Find where the given text appears and provide that cell's center as (X, Y) coordinate. 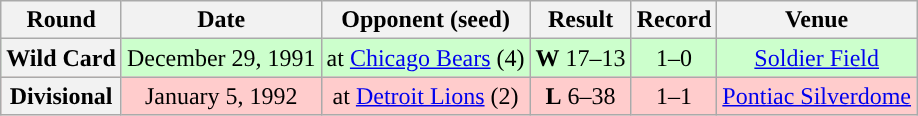
at Chicago Bears (4) (426, 58)
Round (62, 20)
Result (580, 20)
L 6–38 (580, 96)
1–0 (674, 58)
Venue (817, 20)
Wild Card (62, 58)
Opponent (seed) (426, 20)
Pontiac Silverdome (817, 96)
1–1 (674, 96)
Soldier Field (817, 58)
Divisional (62, 96)
January 5, 1992 (221, 96)
at Detroit Lions (2) (426, 96)
Record (674, 20)
Date (221, 20)
December 29, 1991 (221, 58)
W 17–13 (580, 58)
